Detect which cell encompasses the target text, then output its [x, y] center coordinate. 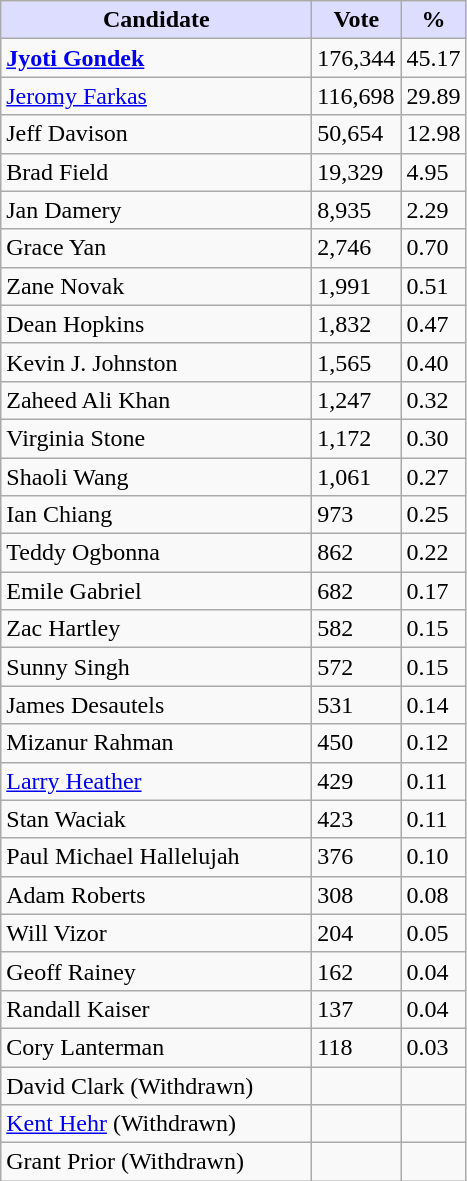
David Clark (Withdrawn) [156, 1085]
450 [356, 743]
Paul Michael Hallelujah [156, 857]
162 [356, 971]
Virginia Stone [156, 438]
Candidate [156, 20]
376 [356, 857]
Adam Roberts [156, 895]
531 [356, 705]
682 [356, 591]
James Desautels [156, 705]
Kevin J. Johnston [156, 362]
Geoff Rainey [156, 971]
2,746 [356, 248]
0.10 [434, 857]
Jeromy Farkas [156, 96]
8,935 [356, 210]
Grace Yan [156, 248]
862 [356, 553]
45.17 [434, 58]
19,329 [356, 172]
Randall Kaiser [156, 1009]
572 [356, 667]
Ian Chiang [156, 515]
Larry Heather [156, 781]
% [434, 20]
116,698 [356, 96]
50,654 [356, 134]
0.22 [434, 553]
0.14 [434, 705]
Zaheed Ali Khan [156, 400]
582 [356, 629]
Zac Hartley [156, 629]
Jeff Davison [156, 134]
Sunny Singh [156, 667]
Zane Novak [156, 286]
308 [356, 895]
Dean Hopkins [156, 324]
Kent Hehr (Withdrawn) [156, 1124]
Jyoti Gondek [156, 58]
Jan Damery [156, 210]
0.05 [434, 933]
204 [356, 933]
0.47 [434, 324]
429 [356, 781]
4.95 [434, 172]
12.98 [434, 134]
0.30 [434, 438]
1,172 [356, 438]
118 [356, 1047]
0.27 [434, 477]
Will Vizor [156, 933]
137 [356, 1009]
Vote [356, 20]
Brad Field [156, 172]
Shaoli Wang [156, 477]
0.12 [434, 743]
1,565 [356, 362]
2.29 [434, 210]
0.25 [434, 515]
Cory Lanterman [156, 1047]
0.70 [434, 248]
0.40 [434, 362]
176,344 [356, 58]
0.08 [434, 895]
0.32 [434, 400]
423 [356, 819]
1,832 [356, 324]
Mizanur Rahman [156, 743]
0.51 [434, 286]
Grant Prior (Withdrawn) [156, 1162]
1,247 [356, 400]
1,991 [356, 286]
Teddy Ogbonna [156, 553]
Stan Waciak [156, 819]
1,061 [356, 477]
973 [356, 515]
0.03 [434, 1047]
0.17 [434, 591]
29.89 [434, 96]
Emile Gabriel [156, 591]
